Identify which cell holds the provided text, then report its [x, y] central coordinate. 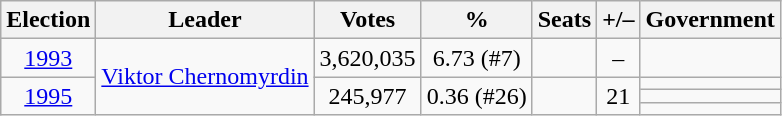
245,977 [368, 96]
% [476, 20]
Government [710, 20]
Leader [205, 20]
1995 [48, 96]
0.36 (#26) [476, 96]
Election [48, 20]
21 [618, 96]
– [618, 58]
+/– [618, 20]
3,620,035 [368, 58]
6.73 (#7) [476, 58]
Votes [368, 20]
Viktor Chernomyrdin [205, 77]
1993 [48, 58]
Seats [564, 20]
